Return [x, y] of the center of cell containing provided text 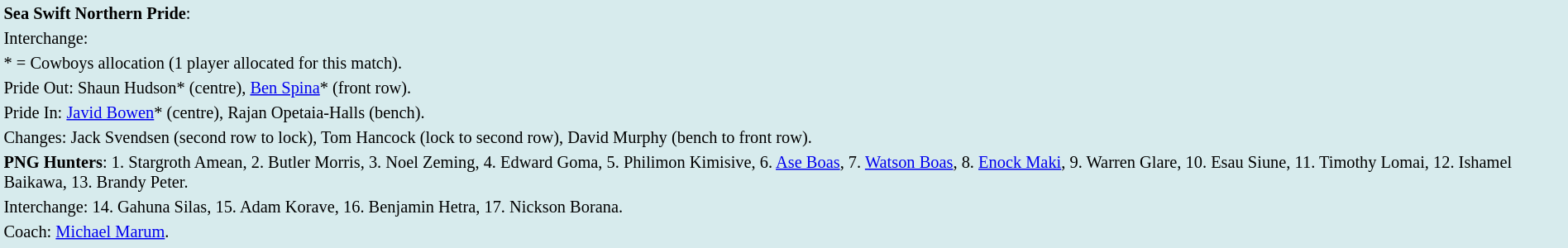
Sea Swift Northern Pride: [784, 13]
Changes: Jack Svendsen (second row to lock), Tom Hancock (lock to second row), David Murphy (bench to front row). [784, 137]
Coach: Michael Marum. [784, 231]
Interchange: [784, 38]
Pride In: Javid Bowen* (centre), Rajan Opetaia-Halls (bench). [784, 112]
Interchange: 14. Gahuna Silas, 15. Adam Korave, 16. Benjamin Hetra, 17. Nickson Borana. [784, 207]
Pride Out: Shaun Hudson* (centre), Ben Spina* (front row). [784, 88]
* = Cowboys allocation (1 player allocated for this match). [784, 63]
